Provide the (X, Y) coordinate of the cell's center where the given text is located.  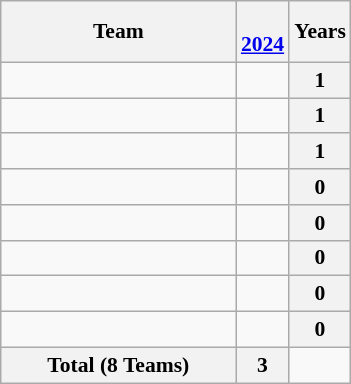
Years (320, 32)
Team (118, 32)
Total (8 Teams) (118, 365)
2024 (262, 32)
3 (262, 365)
